Return the [x, y] coordinate for the center point of the cell that contains the specified text.  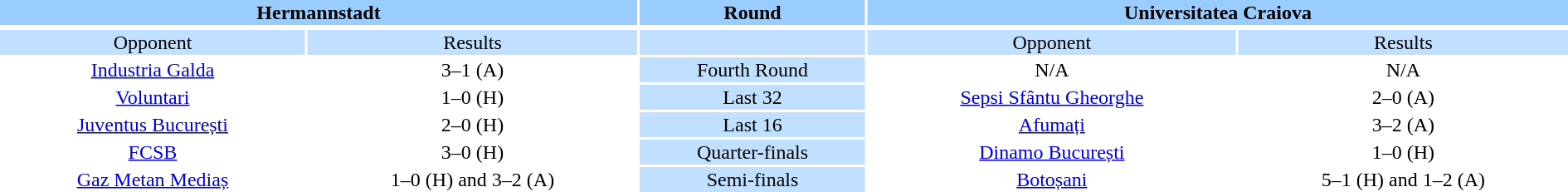
Last 16 [752, 125]
Juventus București [153, 125]
Fourth Round [752, 70]
Last 32 [752, 97]
Hermannstadt [319, 12]
1–0 (H) and 3–2 (A) [473, 180]
Voluntari [153, 97]
Universitatea Craiova [1218, 12]
Quarter-finals [752, 152]
Botoșani [1052, 180]
Dinamo București [1052, 152]
Semi-finals [752, 180]
Round [752, 12]
Industria Galda [153, 70]
3–0 (H) [473, 152]
5–1 (H) and 1–2 (A) [1404, 180]
2–0 (H) [473, 125]
FCSB [153, 152]
Gaz Metan Mediaș [153, 180]
3–1 (A) [473, 70]
2–0 (A) [1404, 97]
Sepsi Sfântu Gheorghe [1052, 97]
3–2 (A) [1404, 125]
Afumați [1052, 125]
